Detect which cell encompasses the target text, then output its (x, y) center coordinate. 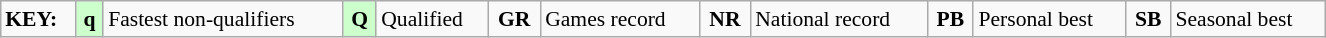
NR (725, 19)
Q (360, 19)
Fastest non-qualifiers (223, 19)
q (90, 19)
Qualified (432, 19)
PB (950, 19)
Seasonal best (1248, 19)
KEY: (38, 19)
National record (838, 19)
SB (1148, 19)
GR (514, 19)
Games record (620, 19)
Personal best (1049, 19)
